Detect which cell encompasses the target text, then output its [X, Y] center coordinate. 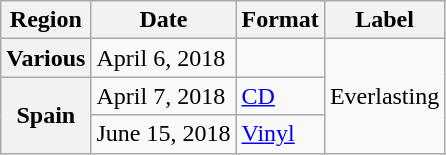
Format [280, 20]
Region [46, 20]
Various [46, 58]
Date [164, 20]
Vinyl [280, 134]
Everlasting [384, 96]
June 15, 2018 [164, 134]
April 6, 2018 [164, 58]
April 7, 2018 [164, 96]
Spain [46, 115]
Label [384, 20]
CD [280, 96]
